Return the (X, Y) coordinate for the center point of the cell that contains the specified text.  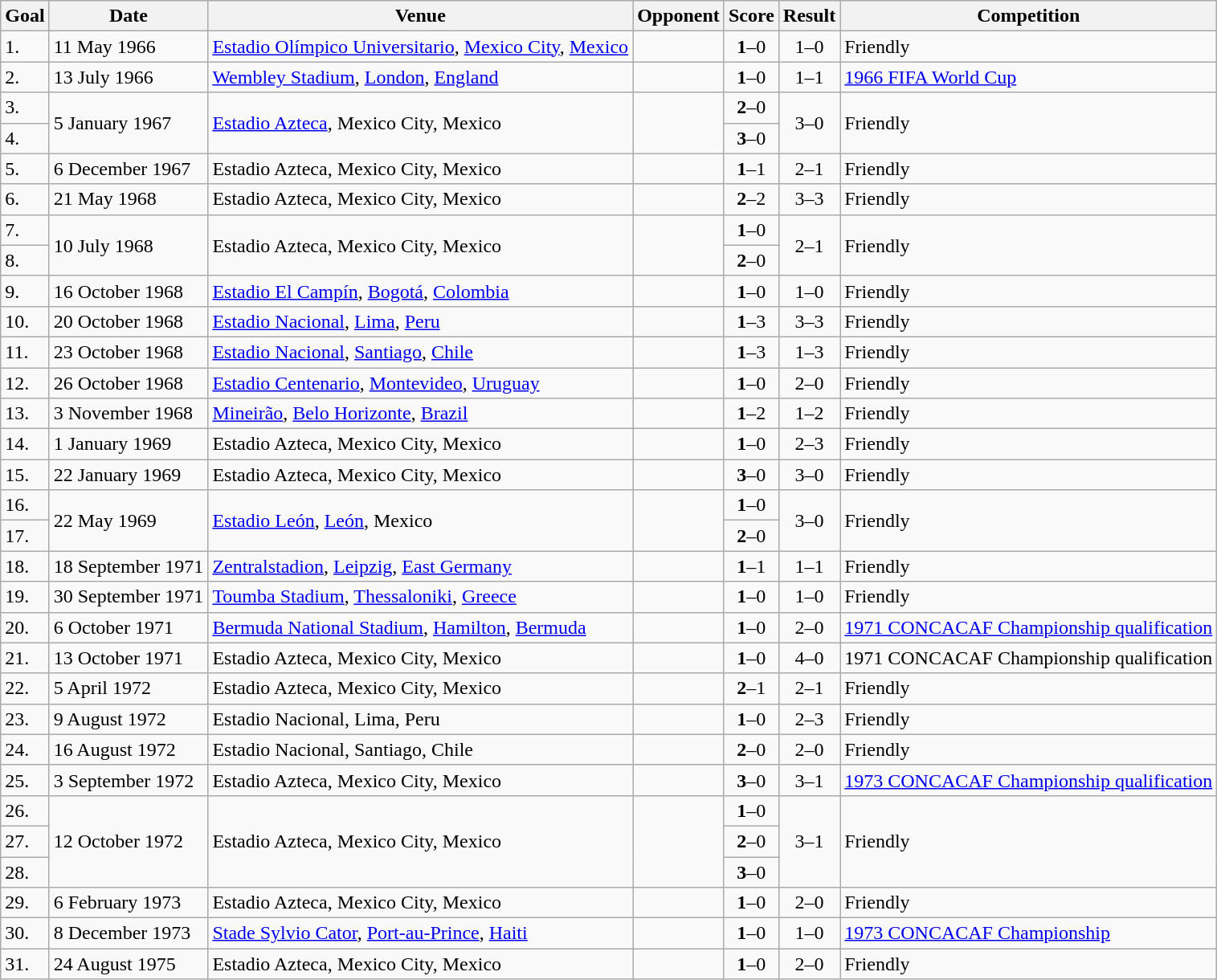
Estadio Olímpico Universitario, Mexico City, Mexico (421, 47)
25. (25, 780)
Score (751, 16)
6 December 1967 (129, 169)
29. (25, 903)
Zentralstadion, Leipzig, East Germany (421, 566)
Result (809, 16)
4–0 (809, 658)
1966 FIFA World Cup (1028, 77)
20. (25, 627)
1973 CONCACAF Championship qualification (1028, 780)
28. (25, 872)
1 January 1969 (129, 444)
3 September 1972 (129, 780)
5 January 1967 (129, 123)
12. (25, 383)
13. (25, 414)
6. (25, 199)
18 September 1971 (129, 566)
8 December 1973 (129, 933)
Toumba Stadium, Thessaloniki, Greece (421, 597)
Competition (1028, 16)
1973 CONCACAF Championship (1028, 933)
30 September 1971 (129, 597)
1. (25, 47)
9 August 1972 (129, 719)
22 January 1969 (129, 475)
27. (25, 841)
23. (25, 719)
Wembley Stadium, London, England (421, 77)
22 May 1969 (129, 521)
19. (25, 597)
Opponent (679, 16)
11 May 1966 (129, 47)
14. (25, 444)
23 October 1968 (129, 352)
31. (25, 964)
Mineirão, Belo Horizonte, Brazil (421, 414)
16. (25, 505)
20 October 1968 (129, 321)
3. (25, 108)
21. (25, 658)
18. (25, 566)
10 July 1968 (129, 245)
Estadio León, León, Mexico (421, 521)
21 May 1968 (129, 199)
4. (25, 138)
Stade Sylvio Cator, Port-au-Prince, Haiti (421, 933)
17. (25, 536)
26. (25, 811)
2. (25, 77)
Estadio El Campín, Bogotá, Colombia (421, 291)
26 October 1968 (129, 383)
7. (25, 230)
6 February 1973 (129, 903)
9. (25, 291)
13 July 1966 (129, 77)
Goal (25, 16)
Bermuda National Stadium, Hamilton, Bermuda (421, 627)
Venue (421, 16)
Date (129, 16)
15. (25, 475)
22. (25, 688)
2–2 (751, 199)
11. (25, 352)
5 April 1972 (129, 688)
8. (25, 260)
24. (25, 749)
5. (25, 169)
24 August 1975 (129, 964)
3 November 1968 (129, 414)
10. (25, 321)
13 October 1971 (129, 658)
12 October 1972 (129, 841)
Estadio Centenario, Montevideo, Uruguay (421, 383)
30. (25, 933)
6 October 1971 (129, 627)
16 August 1972 (129, 749)
16 October 1968 (129, 291)
